Output the [X, Y] coordinate of the center of the cell containing the given text.  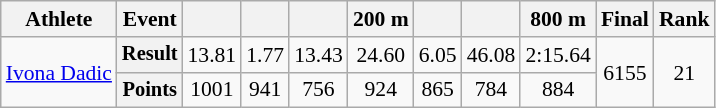
6.05 [438, 55]
924 [381, 90]
756 [318, 90]
46.08 [492, 55]
865 [438, 90]
Points [150, 90]
6155 [625, 72]
24.60 [381, 55]
1.77 [265, 55]
Rank [684, 19]
800 m [558, 19]
1001 [212, 90]
13.43 [318, 55]
Ivona Dadic [59, 72]
13.81 [212, 55]
941 [265, 90]
21 [684, 72]
Result [150, 55]
Athlete [59, 19]
2:15.64 [558, 55]
884 [558, 90]
Final [625, 19]
200 m [381, 19]
784 [492, 90]
Event [150, 19]
